Scan for the cell matching the given text and deliver its (X, Y) coordinate at center. 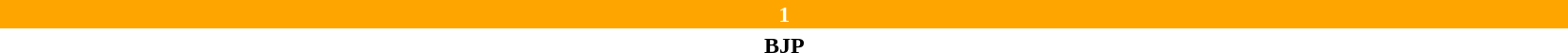
1 (784, 14)
